Locate the cell with the specified text and output its [x, y] center coordinate. 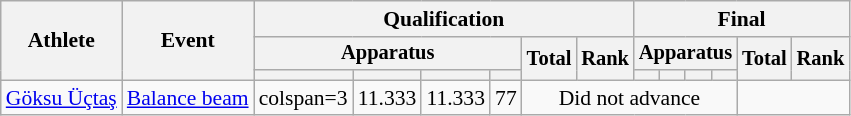
Event [188, 40]
Göksu Üçtaş [62, 98]
colspan=3 [304, 98]
Final [742, 19]
Balance beam [188, 98]
Qualification [444, 19]
Athlete [62, 40]
Did not advance [630, 98]
77 [506, 98]
